Pinpoint the cell where the given text exists, returning its (X, Y) midpoint coordinate. 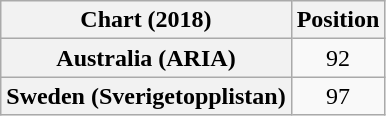
Sweden (Sverigetopplistan) (146, 96)
97 (338, 96)
Position (338, 20)
Australia (ARIA) (146, 58)
Chart (2018) (146, 20)
92 (338, 58)
